Return the [x, y] coordinate for the center point of the cell that contains the specified text.  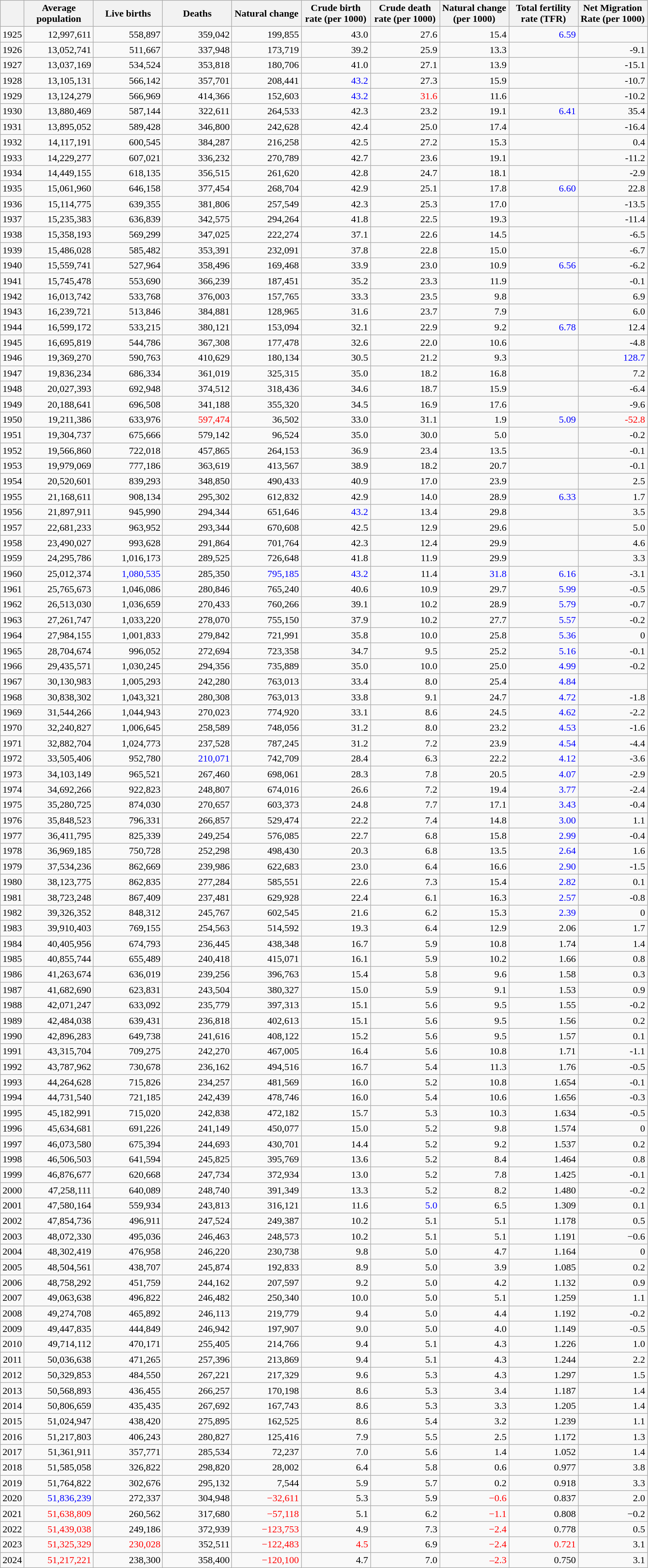
9.0 [336, 1329]
1,044,943 [128, 713]
8.9 [336, 1267]
4.2 [474, 1283]
230,738 [266, 1252]
24.8 [336, 805]
1937 [12, 219]
325,315 [266, 373]
476,958 [128, 1252]
629,928 [266, 897]
33.4 [336, 681]
28,002 [266, 1468]
11.3 [474, 1067]
20.7 [474, 466]
355,320 [266, 404]
Natural change [266, 14]
13.4 [405, 512]
341,188 [198, 404]
1957 [12, 528]
723,358 [266, 651]
49,447,835 [59, 1329]
16,239,721 [59, 312]
3.43 [543, 805]
31,544,266 [59, 713]
15,235,383 [59, 219]
15,745,478 [59, 281]
-6.2 [613, 266]
38,123,775 [59, 882]
777,186 [128, 466]
0.778 [543, 1529]
470,171 [128, 1344]
41.0 [336, 65]
23,490,027 [59, 543]
25.2 [474, 651]
0.721 [543, 1545]
1945 [12, 343]
2000 [12, 1190]
15,358,193 [59, 235]
496,822 [128, 1298]
674,016 [266, 789]
2019 [12, 1483]
1.244 [543, 1360]
39,910,403 [59, 928]
-1.8 [613, 697]
397,313 [266, 1005]
13.6 [336, 1159]
356,515 [198, 173]
42,071,247 [59, 1005]
1973 [12, 774]
Net Migration Rate (per 1000) [613, 14]
438,420 [128, 1421]
1929 [12, 96]
3.8 [613, 1468]
34.5 [336, 404]
13,052,741 [59, 50]
51,217,221 [59, 1560]
244,162 [198, 1283]
241,616 [198, 1036]
5.36 [543, 635]
272,694 [198, 651]
43,787,962 [59, 1067]
1.0 [613, 1344]
270,433 [198, 604]
15.2 [336, 1036]
484,550 [128, 1375]
1942 [12, 296]
3.2 [474, 1421]
25.3 [405, 204]
1993 [12, 1082]
23.7 [405, 312]
1,001,833 [128, 635]
1941 [12, 281]
317,680 [198, 1514]
280,846 [198, 589]
1.172 [543, 1437]
1935 [12, 188]
1979 [12, 866]
1969 [12, 713]
495,036 [128, 1236]
1990 [12, 1036]
357,771 [128, 1452]
−120,100 [266, 1560]
40.9 [336, 481]
1926 [12, 50]
−32,611 [266, 1498]
1,005,293 [128, 681]
162,525 [266, 1421]
514,592 [266, 928]
787,245 [266, 743]
245,874 [198, 1267]
1955 [12, 497]
199,855 [266, 34]
6.59 [543, 34]
42,896,283 [59, 1036]
748,056 [266, 728]
Crude death rate (per 1000) [405, 14]
1947 [12, 373]
14.4 [336, 1144]
2003 [12, 1236]
238,300 [128, 1560]
1984 [12, 944]
239,256 [198, 974]
481,569 [266, 1082]
377,454 [198, 188]
6.60 [543, 188]
180,706 [266, 65]
496,911 [128, 1221]
2017 [12, 1452]
1951 [12, 435]
23.6 [405, 157]
451,759 [128, 1283]
22.5 [405, 219]
410,629 [198, 358]
33.1 [336, 713]
23.3 [405, 281]
258,589 [198, 728]
2.64 [543, 851]
698,061 [266, 774]
0.977 [543, 1468]
922,823 [128, 789]
5.16 [543, 651]
246,942 [198, 1329]
11.4 [405, 574]
5.7 [405, 1483]
210,071 [198, 759]
50,329,853 [59, 1375]
37.9 [336, 620]
237,481 [198, 897]
240,418 [198, 959]
248,740 [198, 1190]
597,474 [198, 419]
358,496 [198, 266]
257,396 [198, 1360]
576,085 [266, 836]
44,264,628 [59, 1082]
48,072,330 [59, 1236]
7,544 [266, 1483]
384,287 [198, 142]
247,734 [198, 1174]
2004 [12, 1252]
1968 [12, 697]
494,516 [266, 1067]
6.3 [405, 759]
128.7 [613, 358]
245,767 [198, 913]
41,263,674 [59, 974]
2005 [12, 1267]
1,080,535 [128, 574]
43.0 [336, 34]
51,764,822 [59, 1483]
0.3 [613, 974]
1,046,086 [128, 589]
6.1 [405, 897]
213,869 [266, 1360]
318,436 [266, 389]
686,334 [128, 373]
173,719 [266, 50]
17.6 [474, 404]
15,114,775 [59, 204]
236,445 [198, 944]
1,030,245 [128, 666]
1.55 [543, 1005]
1974 [12, 789]
774,920 [266, 713]
249,186 [128, 1529]
1985 [12, 959]
4.4 [474, 1313]
1,024,773 [128, 743]
1.149 [543, 1329]
37.8 [336, 250]
1976 [12, 820]
380,121 [198, 327]
721,991 [266, 635]
14.5 [474, 235]
217,329 [266, 1375]
529,474 [266, 820]
655,489 [128, 959]
603,373 [266, 805]
21.2 [405, 358]
1988 [12, 1005]
19,369,270 [59, 358]
239,986 [198, 866]
589,428 [128, 127]
23.4 [405, 451]
51,024,947 [59, 1421]
255,405 [198, 1344]
478,746 [266, 1098]
1,043,321 [128, 697]
-11.4 [613, 219]
242,280 [198, 681]
435,435 [128, 1406]
4.0 [474, 1329]
15,559,741 [59, 266]
289,525 [198, 558]
237,528 [198, 743]
25,765,673 [59, 589]
6.16 [543, 574]
40,855,744 [59, 959]
623,831 [128, 990]
5.57 [543, 620]
42.8 [336, 173]
1.205 [543, 1406]
14,229,277 [59, 157]
32.1 [336, 327]
28,704,674 [59, 651]
337,948 [198, 50]
1939 [12, 250]
277,284 [198, 882]
1934 [12, 173]
20,188,641 [59, 404]
-9.6 [613, 404]
715,826 [128, 1082]
709,275 [128, 1051]
27,984,155 [59, 635]
241,149 [198, 1128]
963,952 [128, 528]
-13.5 [613, 204]
513,846 [128, 312]
38,723,248 [59, 897]
72,237 [266, 1452]
46,506,503 [59, 1159]
247,524 [198, 1221]
4.12 [543, 759]
646,158 [128, 188]
1.052 [543, 1452]
1.76 [543, 1067]
15,061,960 [59, 188]
–2.3 [474, 1560]
12,997,611 [59, 34]
358,400 [198, 1560]
438,348 [266, 944]
-11.2 [613, 157]
5.5 [405, 1437]
50,036,638 [59, 1360]
414,366 [198, 96]
219,779 [266, 1313]
1940 [12, 266]
35,848,523 [59, 820]
569,299 [128, 235]
266,257 [198, 1390]
-0.8 [613, 897]
280,827 [198, 1437]
192,833 [266, 1267]
13.9 [474, 65]
1949 [12, 404]
207,597 [266, 1283]
15.8 [474, 836]
16.9 [405, 404]
16,599,172 [59, 327]
1928 [12, 81]
4.9 [336, 1529]
250,340 [266, 1298]
769,155 [128, 928]
293,344 [198, 528]
1964 [12, 635]
4.53 [543, 728]
29.8 [474, 512]
244,693 [198, 1144]
0.4 [613, 142]
249,387 [266, 1221]
234,257 [198, 1082]
1.132 [543, 1283]
36.9 [336, 451]
6.41 [543, 111]
874,030 [128, 805]
1.654 [543, 1082]
291,864 [198, 543]
1966 [12, 666]
5.99 [543, 589]
730,678 [128, 1067]
31.8 [474, 574]
2018 [12, 1468]
6.56 [543, 266]
33.0 [336, 419]
691,226 [128, 1128]
2.99 [543, 836]
45,182,991 [59, 1113]
722,018 [128, 451]
1.297 [543, 1375]
472,182 [266, 1113]
544,786 [128, 343]
32.6 [336, 343]
157,765 [266, 296]
275,895 [198, 1421]
602,545 [266, 913]
825,339 [128, 836]
2.2 [613, 1360]
0.808 [543, 1514]
696,508 [128, 404]
34.6 [336, 389]
14,117,191 [59, 142]
1956 [12, 512]
16.8 [474, 373]
270,789 [266, 157]
20.5 [474, 774]
755,150 [266, 620]
2020 [12, 1498]
1944 [12, 327]
128,965 [266, 312]
430,701 [266, 1144]
2011 [12, 1360]
Natural change (per 1000) [474, 14]
372,934 [266, 1174]
21,897,911 [59, 512]
1996 [12, 1128]
-3.6 [613, 759]
243,813 [198, 1206]
1.226 [543, 1344]
372,939 [198, 1529]
-1.1 [613, 1051]
22.4 [336, 897]
30.0 [405, 435]
13,105,131 [59, 81]
34,103,149 [59, 774]
-10.2 [613, 96]
278,070 [198, 620]
44,731,540 [59, 1098]
27.1 [405, 65]
272,337 [128, 1498]
270,657 [198, 805]
467,005 [266, 1051]
1.192 [543, 1313]
22,681,233 [59, 528]
266,857 [198, 820]
742,709 [266, 759]
30,838,302 [59, 697]
384,881 [198, 312]
6.33 [543, 497]
34,692,266 [59, 789]
444,849 [128, 1329]
51,585,058 [59, 1468]
-2.2 [613, 713]
862,835 [128, 882]
51,325,329 [59, 1545]
49,274,708 [59, 1313]
285,534 [198, 1452]
438,707 [128, 1267]
1.5 [613, 1375]
2009 [12, 1329]
50,568,893 [59, 1390]
8.2 [474, 1190]
51,439,038 [59, 1529]
214,766 [266, 1344]
45,634,681 [59, 1128]
908,134 [128, 497]
406,243 [128, 1437]
19,566,860 [59, 451]
25.9 [405, 50]
13.0 [336, 1174]
2010 [12, 1344]
0.837 [543, 1498]
618,135 [128, 173]
674,793 [128, 944]
24,295,786 [59, 558]
20.3 [336, 851]
17.8 [474, 188]
260,562 [128, 1514]
4.72 [543, 697]
252,298 [198, 851]
1982 [12, 913]
254,563 [198, 928]
622,683 [266, 866]
1931 [12, 127]
2023 [12, 1545]
1.464 [543, 1159]
39,326,352 [59, 913]
1995 [12, 1113]
1959 [12, 558]
2002 [12, 1221]
2.06 [543, 928]
27.6 [405, 34]
24.5 [474, 713]
1989 [12, 1021]
43,315,704 [59, 1051]
1.537 [543, 1144]
2008 [12, 1313]
37.1 [336, 235]
558,897 [128, 34]
294,344 [198, 512]
1.3 [613, 1437]
701,764 [266, 543]
152,603 [266, 96]
32,240,827 [59, 728]
264,153 [266, 451]
19,836,234 [59, 373]
242,439 [198, 1098]
1.259 [543, 1298]
1950 [12, 419]
715,020 [128, 1113]
396,763 [266, 974]
17.4 [474, 127]
47,258,111 [59, 1190]
4.62 [543, 713]
1980 [12, 882]
361,019 [198, 373]
-10.7 [613, 81]
1965 [12, 651]
236,818 [198, 1021]
6.5 [474, 1206]
22.9 [405, 327]
246,463 [198, 1236]
2001 [12, 1206]
180,134 [266, 358]
46,876,677 [59, 1174]
13,124,279 [59, 96]
25.8 [474, 635]
33.3 [336, 296]
2006 [12, 1283]
1999 [12, 1174]
1.58 [543, 974]
295,132 [198, 1483]
1958 [12, 543]
36,969,185 [59, 851]
2013 [12, 1390]
2012 [12, 1375]
16.6 [474, 866]
51,638,809 [59, 1514]
457,865 [198, 451]
675,394 [128, 1144]
363,619 [198, 466]
1967 [12, 681]
1961 [12, 589]
28.3 [336, 774]
270,023 [198, 713]
490,433 [266, 481]
19,211,386 [59, 419]
51,836,239 [59, 1498]
242,270 [198, 1051]
125,416 [266, 1437]
268,704 [266, 188]
1971 [12, 743]
49,714,112 [59, 1344]
1.71 [543, 1051]
16.1 [336, 959]
326,822 [128, 1468]
612,832 [266, 497]
35.4 [613, 111]
3.5 [613, 512]
−122,483 [266, 1545]
42,484,038 [59, 1021]
39.1 [336, 604]
187,451 [266, 281]
413,567 [266, 466]
1.425 [543, 1174]
4.84 [543, 681]
242,628 [266, 127]
242,838 [198, 1113]
367,308 [198, 343]
316,121 [266, 1206]
35,280,725 [59, 805]
20,520,601 [59, 481]
-2.4 [613, 789]
18.7 [405, 389]
2.39 [543, 913]
1.53 [543, 990]
408,122 [266, 1036]
347,025 [198, 235]
36,502 [266, 419]
1.66 [543, 959]
33.9 [336, 266]
366,239 [198, 281]
37,534,236 [59, 866]
1987 [12, 990]
1978 [12, 851]
534,524 [128, 65]
1930 [12, 111]
36,411,795 [59, 836]
-9.1 [613, 50]
996,052 [128, 651]
391,349 [266, 1190]
25.4 [474, 681]
16,013,742 [59, 296]
415,071 [266, 959]
1963 [12, 620]
1.178 [543, 1221]
2.0 [613, 1498]
304,948 [198, 1498]
40.6 [336, 589]
600,545 [128, 142]
2016 [12, 1437]
46,073,580 [59, 1144]
245,825 [198, 1159]
96,524 [266, 435]
839,293 [128, 481]
5.09 [543, 419]
0.750 [543, 1560]
7.4 [405, 820]
267,692 [198, 1406]
533,768 [128, 296]
1.191 [543, 1236]
639,431 [128, 1021]
765,240 [266, 589]
795,185 [266, 574]
51,217,803 [59, 1437]
294,356 [198, 666]
7.7 [405, 805]
16.3 [474, 897]
0.6 [474, 1468]
16.4 [336, 1051]
4.54 [543, 743]
1.187 [543, 1390]
13,895,052 [59, 127]
33,505,406 [59, 759]
1.239 [543, 1421]
280,308 [198, 697]
1,006,645 [128, 728]
867,409 [128, 897]
13,880,469 [59, 111]
29,435,571 [59, 666]
4.6 [613, 543]
20,027,393 [59, 389]
41,682,690 [59, 990]
633,092 [128, 1005]
675,666 [128, 435]
0.918 [543, 1483]
1.085 [543, 1267]
−1.1 [474, 1514]
47,854,736 [59, 1221]
248,573 [266, 1236]
376,003 [198, 296]
1.6 [613, 851]
49,063,638 [59, 1298]
28.4 [336, 759]
585,482 [128, 250]
-0.3 [613, 1098]
48,504,561 [59, 1267]
2.90 [543, 866]
862,669 [128, 866]
19.4 [474, 789]
1.656 [543, 1098]
402,613 [266, 1021]
353,391 [198, 250]
3.9 [474, 1267]
22.0 [405, 343]
342,575 [198, 219]
14,449,155 [59, 173]
590,763 [128, 358]
527,964 [128, 266]
-6.7 [613, 250]
1948 [12, 389]
25,012,374 [59, 574]
19,304,737 [59, 435]
3.77 [543, 789]
692,948 [128, 389]
4.99 [543, 666]
465,892 [128, 1313]
-52.8 [613, 419]
279,842 [198, 635]
2007 [12, 1298]
1,033,220 [128, 620]
533,215 [128, 327]
26.6 [336, 789]
559,934 [128, 1206]
1938 [12, 235]
42.7 [336, 157]
322,611 [198, 111]
1992 [12, 1067]
30,130,983 [59, 681]
3.00 [543, 820]
15,486,028 [59, 250]
Crude birth rate (per 1000) [336, 14]
1970 [12, 728]
4.07 [543, 774]
1.480 [543, 1190]
848,312 [128, 913]
267,460 [198, 774]
348,850 [198, 481]
1943 [12, 312]
208,441 [266, 81]
566,142 [128, 81]
48,758,292 [59, 1283]
216,258 [266, 142]
48,302,419 [59, 1252]
5.79 [543, 604]
169,468 [266, 266]
246,220 [198, 1252]
721,185 [128, 1098]
566,969 [128, 96]
965,521 [128, 774]
1.57 [543, 1036]
26,513,030 [59, 604]
1972 [12, 759]
498,430 [266, 851]
1975 [12, 805]
1925 [12, 34]
40,405,956 [59, 944]
1946 [12, 358]
357,701 [198, 81]
670,608 [266, 528]
27,261,747 [59, 620]
471,265 [128, 1360]
249,254 [198, 836]
1986 [12, 974]
-0.7 [613, 604]
264,533 [266, 111]
1936 [12, 204]
51,361,911 [59, 1452]
17.1 [474, 805]
-1.6 [613, 728]
649,738 [128, 1036]
−123,753 [266, 1529]
1933 [12, 157]
Total fertility rate (TFR) [543, 14]
-4.4 [613, 743]
2.82 [543, 882]
Deaths [198, 14]
29.6 [474, 528]
34.7 [336, 651]
1,016,173 [128, 558]
32,882,704 [59, 743]
246,482 [198, 1298]
243,504 [198, 990]
651,646 [266, 512]
579,142 [198, 435]
15.7 [336, 1113]
553,690 [128, 281]
295,302 [198, 497]
641,594 [128, 1159]
38.9 [336, 466]
436,455 [128, 1390]
1994 [12, 1098]
236,162 [198, 1067]
2015 [12, 1421]
1977 [12, 836]
8.4 [474, 1159]
23.5 [405, 296]
−0.2 [613, 1514]
636,019 [128, 974]
197,907 [266, 1329]
21.6 [336, 913]
1960 [12, 574]
636,839 [128, 219]
-15.1 [613, 65]
261,620 [266, 173]
1991 [12, 1051]
170,198 [266, 1390]
346,800 [198, 127]
1927 [12, 65]
1.164 [543, 1252]
374,512 [198, 389]
294,264 [266, 219]
952,780 [128, 759]
1.9 [474, 419]
1.574 [543, 1128]
750,728 [128, 851]
39.2 [336, 50]
267,221 [198, 1375]
-4.8 [613, 343]
232,091 [266, 250]
14.0 [405, 497]
Live births [128, 14]
1932 [12, 142]
633,976 [128, 419]
1998 [12, 1159]
450,077 [266, 1128]
248,807 [198, 789]
336,232 [198, 157]
14.8 [474, 820]
2014 [12, 1406]
1983 [12, 928]
1.56 [543, 1021]
16,695,819 [59, 343]
395,769 [266, 1159]
-1.5 [613, 866]
42.4 [336, 127]
-6.4 [613, 389]
1962 [12, 604]
945,990 [128, 512]
2.57 [543, 897]
353,818 [198, 65]
2024 [12, 1560]
177,478 [266, 343]
-16.4 [613, 127]
35.2 [336, 281]
27.3 [405, 81]
222,274 [266, 235]
35.8 [336, 635]
30.5 [336, 358]
993,628 [128, 543]
257,549 [266, 204]
29.7 [474, 589]
−57,118 [266, 1514]
235,779 [198, 1005]
2021 [12, 1514]
1954 [12, 481]
1997 [12, 1144]
246,113 [198, 1313]
1,036,659 [128, 604]
-3.1 [613, 574]
1952 [12, 451]
587,144 [128, 111]
9.3 [474, 358]
1953 [12, 466]
760,266 [266, 604]
639,355 [128, 204]
640,089 [128, 1190]
3.4 [474, 1390]
50,806,659 [59, 1406]
31.1 [405, 419]
1.74 [543, 944]
1.309 [543, 1206]
585,551 [266, 882]
21,168,611 [59, 497]
1981 [12, 897]
381,806 [198, 204]
620,668 [128, 1174]
302,676 [128, 1483]
6.0 [613, 312]
19,979,069 [59, 466]
511,667 [128, 50]
298,820 [198, 1468]
27.7 [474, 620]
285,350 [198, 574]
2022 [12, 1529]
607,021 [128, 157]
6.78 [543, 327]
1.634 [543, 1113]
4.5 [336, 1545]
27.2 [405, 142]
25.1 [405, 188]
13,037,169 [59, 65]
352,511 [198, 1545]
735,889 [266, 666]
18.1 [474, 173]
359,042 [198, 34]
167,743 [266, 1406]
10.3 [474, 1113]
33.8 [336, 697]
726,648 [266, 558]
22.7 [336, 836]
230,028 [128, 1545]
153,094 [266, 327]
-6.5 [613, 235]
Average population [59, 14]
380,327 [266, 990]
47,580,164 [59, 1206]
796,331 [128, 820]
